Locate the cell with the specified text and output its (X, Y) center coordinate. 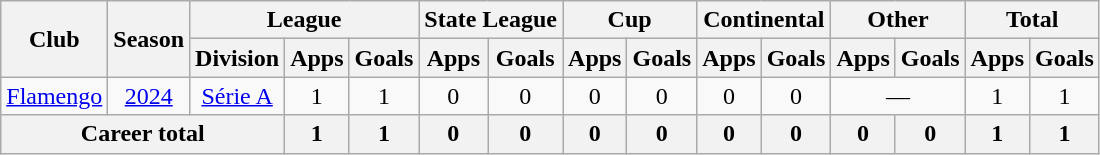
Club (54, 39)
Other (898, 20)
2024 (149, 96)
Division (238, 58)
State League (491, 20)
Total (1032, 20)
Season (149, 39)
Flamengo (54, 96)
Série A (238, 96)
Career total (143, 134)
Continental (764, 20)
— (898, 96)
League (304, 20)
Cup (630, 20)
